Output the [x, y] coordinate of the center of the cell containing the given text.  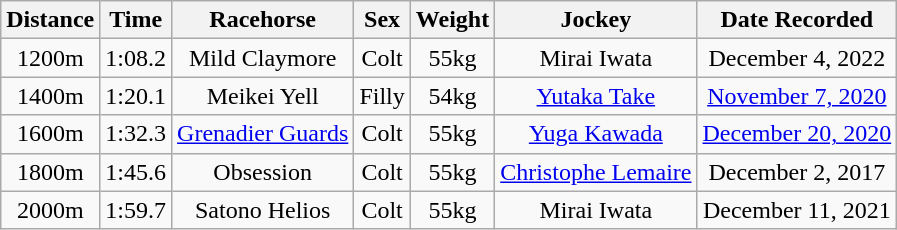
Time [136, 20]
1600m [50, 134]
December 11, 2021 [797, 210]
Sex [382, 20]
1:45.6 [136, 172]
Jockey [596, 20]
Yuga Kawada [596, 134]
November 7, 2020 [797, 96]
Racehorse [263, 20]
Christophe Lemaire [596, 172]
December 4, 2022 [797, 58]
December 2, 2017 [797, 172]
Weight [452, 20]
1:20.1 [136, 96]
1:59.7 [136, 210]
1400m [50, 96]
Satono Helios [263, 210]
Mild Claymore [263, 58]
1200m [50, 58]
Date Recorded [797, 20]
Grenadier Guards [263, 134]
Filly [382, 96]
Meikei Yell [263, 96]
Yutaka Take [596, 96]
2000m [50, 210]
1800m [50, 172]
54kg [452, 96]
1:08.2 [136, 58]
1:32.3 [136, 134]
Obsession [263, 172]
Distance [50, 20]
December 20, 2020 [797, 134]
